Return the [x, y] coordinate for the center point of the cell that contains the specified text.  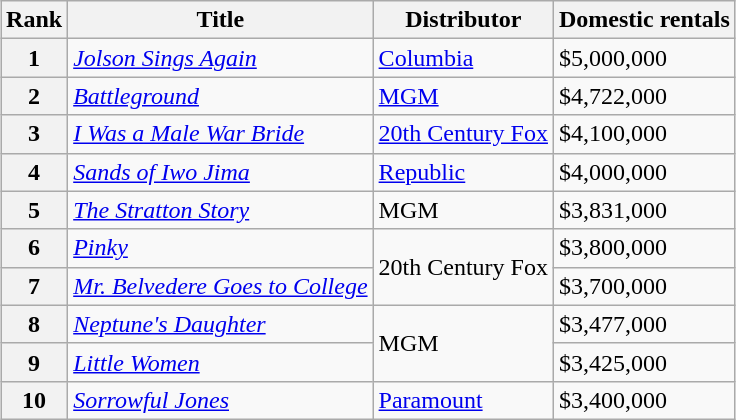
Columbia [463, 58]
Paramount [463, 400]
$4,000,000 [644, 172]
3 [34, 134]
$5,000,000 [644, 58]
$4,722,000 [644, 96]
2 [34, 96]
Pinky [220, 248]
The Stratton Story [220, 210]
Little Women [220, 362]
9 [34, 362]
Jolson Sings Again [220, 58]
Distributor [463, 20]
5 [34, 210]
Sorrowful Jones [220, 400]
7 [34, 286]
Mr. Belvedere Goes to College [220, 286]
8 [34, 324]
Rank [34, 20]
$3,831,000 [644, 210]
Domestic rentals [644, 20]
Title [220, 20]
$3,400,000 [644, 400]
$3,700,000 [644, 286]
$3,425,000 [644, 362]
10 [34, 400]
Sands of Iwo Jima [220, 172]
6 [34, 248]
4 [34, 172]
Battleground [220, 96]
$4,100,000 [644, 134]
Neptune's Daughter [220, 324]
$3,800,000 [644, 248]
$3,477,000 [644, 324]
I Was a Male War Bride [220, 134]
1 [34, 58]
Republic [463, 172]
